Determine the (X, Y) coordinate at the center of the cell enclosing the given text.  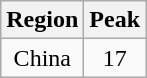
Region (42, 20)
17 (115, 58)
China (42, 58)
Peak (115, 20)
